Provide the (X, Y) coordinate of the cell's center where the given text is located.  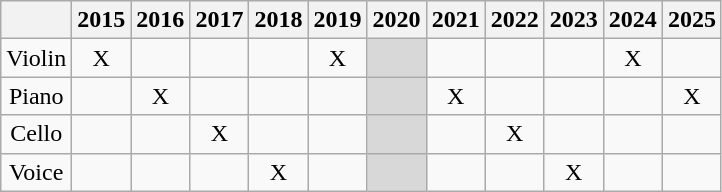
2019 (338, 20)
Voice (36, 172)
2017 (220, 20)
2021 (456, 20)
2016 (160, 20)
Violin (36, 58)
2022 (514, 20)
2023 (574, 20)
2015 (102, 20)
Cello (36, 134)
2024 (632, 20)
2020 (396, 20)
2018 (278, 20)
Piano (36, 96)
2025 (692, 20)
